Detect which cell encompasses the target text, then output its [x, y] center coordinate. 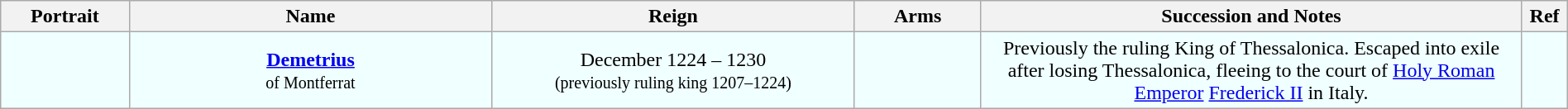
Ref [1545, 17]
Succession and Notes [1251, 17]
Arms [918, 17]
Name [311, 17]
Portrait [65, 17]
Demetriusof Montferrat [311, 70]
Reign [673, 17]
December 1224 – 1230(previously ruling king 1207–1224) [673, 70]
